Output the [X, Y] coordinate of the center of the cell containing the given text.  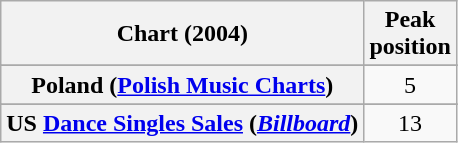
US Dance Singles Sales (Billboard) [182, 123]
Peakposition [410, 34]
Chart (2004) [182, 34]
5 [410, 85]
13 [410, 123]
Poland (Polish Music Charts) [182, 85]
